Output the [X, Y] coordinate of the center of the cell containing the given text.  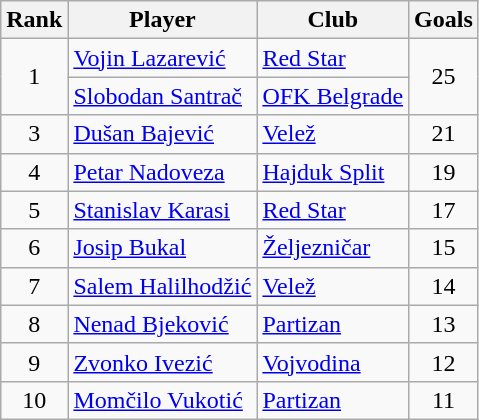
9 [34, 362]
OFK Belgrade [333, 96]
13 [444, 324]
14 [444, 286]
Goals [444, 20]
6 [34, 248]
Petar Nadoveza [162, 172]
4 [34, 172]
25 [444, 77]
3 [34, 134]
Stanislav Karasi [162, 210]
Željezničar [333, 248]
Hajduk Split [333, 172]
19 [444, 172]
Momčilo Vukotić [162, 400]
Dušan Bajević [162, 134]
Salem Halilhodžić [162, 286]
21 [444, 134]
Club [333, 20]
Josip Bukal [162, 248]
Player [162, 20]
11 [444, 400]
Nenad Bjeković [162, 324]
7 [34, 286]
Vojin Lazarević [162, 58]
12 [444, 362]
15 [444, 248]
Rank [34, 20]
5 [34, 210]
8 [34, 324]
Vojvodina [333, 362]
Zvonko Ivezić [162, 362]
Slobodan Santrač [162, 96]
1 [34, 77]
17 [444, 210]
10 [34, 400]
